Scan for the cell matching the given text and deliver its [x, y] coordinate at center. 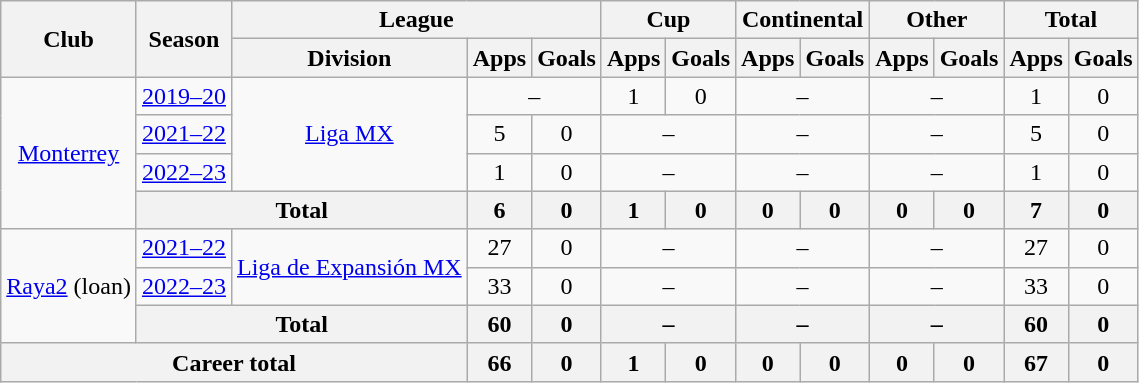
Liga MX [349, 134]
Liga de Expansión MX [349, 267]
Cup [668, 20]
67 [1036, 362]
Continental [803, 20]
League [416, 20]
Division [349, 58]
66 [499, 362]
Career total [234, 362]
Other [937, 20]
Club [69, 39]
6 [499, 210]
Season [184, 39]
Monterrey [69, 153]
2019–20 [184, 96]
Raya2 (loan) [69, 286]
7 [1036, 210]
